Identify which cell holds the provided text, then report its [x, y] central coordinate. 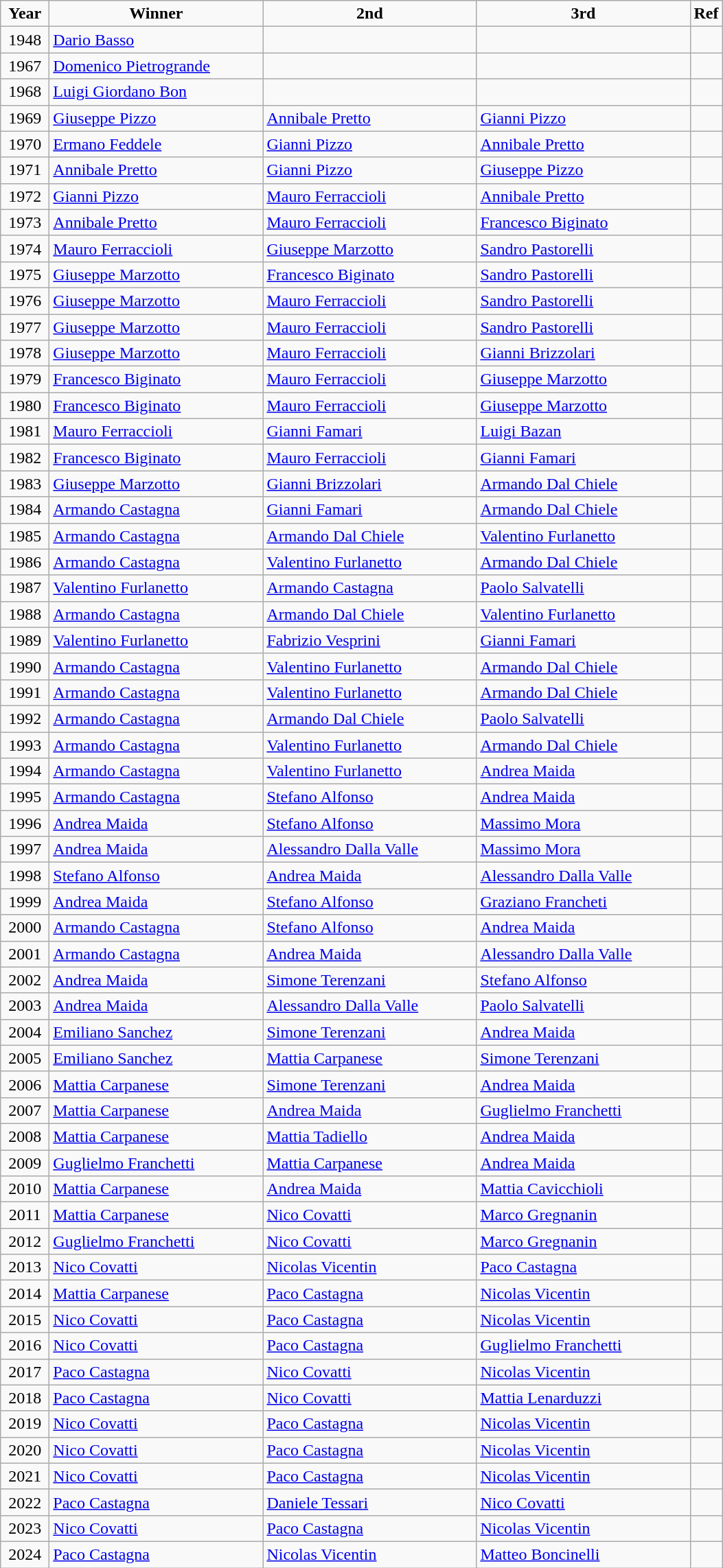
2002 [25, 980]
1991 [25, 692]
2018 [25, 1398]
2003 [25, 1006]
1998 [25, 876]
1969 [25, 118]
1948 [25, 40]
2014 [25, 1294]
1968 [25, 92]
Luigi Giordano Bon [157, 92]
3rd [584, 14]
Winner [157, 14]
2012 [25, 1241]
1996 [25, 823]
1982 [25, 458]
1990 [25, 666]
1995 [25, 797]
1994 [25, 771]
Graziano Francheti [584, 902]
Mattia Lenarduzzi [584, 1398]
2017 [25, 1372]
Mattia Tadiello [369, 1136]
Matteo Boncinelli [584, 1554]
1984 [25, 510]
1975 [25, 274]
2024 [25, 1554]
2023 [25, 1528]
2013 [25, 1267]
1988 [25, 614]
Ermano Feddele [157, 144]
2004 [25, 1032]
2019 [25, 1424]
1972 [25, 196]
Mattia Cavicchioli [584, 1189]
1986 [25, 562]
2006 [25, 1084]
1971 [25, 170]
1978 [25, 353]
Dario Basso [157, 40]
1997 [25, 850]
2016 [25, 1346]
2000 [25, 928]
2010 [25, 1189]
2011 [25, 1215]
1989 [25, 640]
1974 [25, 248]
Domenico Pietrogrande [157, 66]
2005 [25, 1058]
1967 [25, 66]
1992 [25, 718]
2020 [25, 1450]
1970 [25, 144]
1983 [25, 484]
1999 [25, 902]
2nd [369, 14]
2015 [25, 1320]
Luigi Bazan [584, 432]
2009 [25, 1163]
1979 [25, 379]
2021 [25, 1476]
2008 [25, 1136]
1977 [25, 327]
2007 [25, 1110]
1980 [25, 406]
Ref [706, 14]
Daniele Tessari [369, 1502]
1985 [25, 536]
Fabrizio Vesprini [369, 640]
1987 [25, 588]
1976 [25, 301]
Year [25, 14]
1973 [25, 222]
2001 [25, 954]
2022 [25, 1502]
1981 [25, 432]
1993 [25, 745]
